Capture the cell that displays the provided text and extract its (x, y) central coordinate. 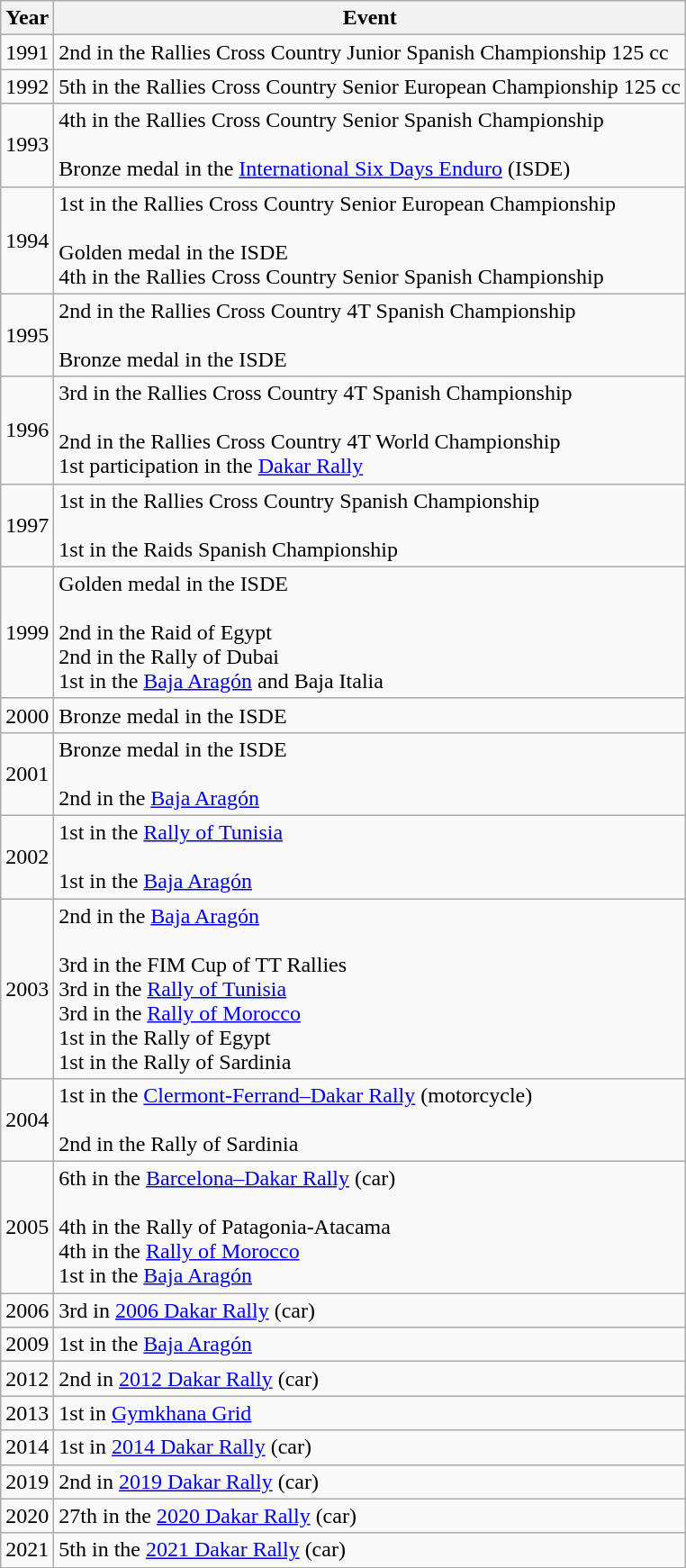
1993 (27, 145)
Bronze medal in the ISDE2nd in the Baja Aragón (370, 774)
2021 (27, 1550)
1997 (27, 525)
2014 (27, 1447)
1st in the Rallies Cross Country Senior European ChampionshipGolden medal in the ISDE 4th in the Rallies Cross Country Senior Spanish Championship (370, 240)
1st in the Baja Aragón (370, 1345)
2nd in the Rallies Cross Country 4T Spanish ChampionshipBronze medal in the ISDE (370, 335)
2012 (27, 1379)
2001 (27, 774)
1st in Gymkhana Grid (370, 1413)
2020 (27, 1516)
1st in the Rally of Tunisia1st in the Baja Aragón (370, 857)
Event (370, 18)
5th in the 2021 Dakar Rally (car) (370, 1550)
2003 (27, 989)
Bronze medal in the ISDE (370, 715)
Year (27, 18)
3rd in 2006 Dakar Rally (car) (370, 1310)
2nd in the Rallies Cross Country Junior Spanish Championship 125 cc (370, 52)
2013 (27, 1413)
1996 (27, 431)
2009 (27, 1345)
1991 (27, 52)
6th in the Barcelona–Dakar Rally (car)4th in the Rally of Patagonia-Atacama 4th in the Rally of Morocco 1st in the Baja Aragón (370, 1228)
Golden medal in the ISDE2nd in the Raid of Egypt 2nd in the Rally of Dubai 1st in the Baja Aragón and Baja Italia (370, 632)
1st in 2014 Dakar Rally (car) (370, 1447)
2nd in 2019 Dakar Rally (car) (370, 1482)
2019 (27, 1482)
5th in the Rallies Cross Country Senior European Championship 125 cc (370, 86)
1st in the Clermont-Ferrand–Dakar Rally (motorcycle)2nd in the Rally of Sardinia (370, 1120)
4th in the Rallies Cross Country Senior Spanish ChampionshipBronze medal in the International Six Days Enduro (ISDE) (370, 145)
27th in the 2020 Dakar Rally (car) (370, 1516)
2000 (27, 715)
1994 (27, 240)
2005 (27, 1228)
1st in the Rallies Cross Country Spanish Championship1st in the Raids Spanish Championship (370, 525)
2004 (27, 1120)
2002 (27, 857)
1992 (27, 86)
1999 (27, 632)
3rd in the Rallies Cross Country 4T Spanish Championship2nd in the Rallies Cross Country 4T World Championship 1st participation in the Dakar Rally (370, 431)
2nd in 2012 Dakar Rally (car) (370, 1379)
2006 (27, 1310)
1995 (27, 335)
